Extract the (x, y) coordinate from the center of the cell holding the provided text.  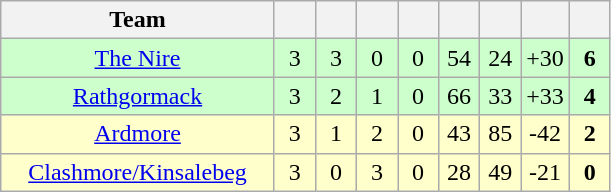
The Nire (138, 58)
+30 (546, 58)
28 (460, 172)
49 (500, 172)
Rathgormack (138, 96)
-21 (546, 172)
Ardmore (138, 134)
24 (500, 58)
-42 (546, 134)
54 (460, 58)
4 (590, 96)
33 (500, 96)
+33 (546, 96)
85 (500, 134)
Team (138, 20)
66 (460, 96)
43 (460, 134)
6 (590, 58)
Clashmore/Kinsalebeg (138, 172)
